Identify which cell holds the provided text, then report its [x, y] central coordinate. 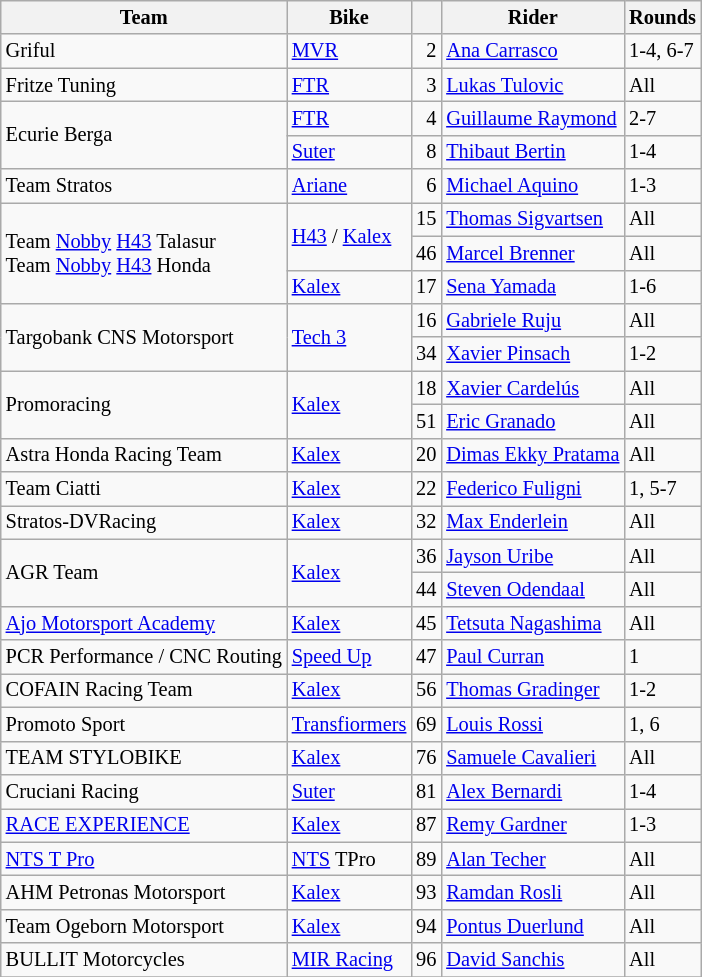
Team [144, 17]
Rounds [662, 17]
Samuele Cavalieri [532, 758]
96 [426, 960]
Thomas Gradinger [532, 690]
Alex Bernardi [532, 791]
Tetsuta Nagashima [532, 623]
17 [426, 287]
Steven Odendaal [532, 589]
16 [426, 320]
Michael Aquino [532, 186]
H43 / Kalex [349, 236]
Max Enderlein [532, 522]
Remy Gardner [532, 825]
Griful [144, 51]
RACE EXPERIENCE [144, 825]
4 [426, 118]
2-7 [662, 118]
76 [426, 758]
32 [426, 522]
36 [426, 556]
Guillaume Raymond [532, 118]
Speed Up [349, 657]
87 [426, 825]
1 [662, 657]
47 [426, 657]
20 [426, 455]
Promoto Sport [144, 724]
Thomas Sigvartsen [532, 219]
Xavier Pinsach [532, 354]
18 [426, 388]
Transfiormers [349, 724]
1-6 [662, 287]
Pontus Duerlund [532, 926]
1, 6 [662, 724]
94 [426, 926]
1-4, 6-7 [662, 51]
David Sanchis [532, 960]
Ana Carrasco [532, 51]
2 [426, 51]
81 [426, 791]
Team Ciatti [144, 489]
MIR Racing [349, 960]
69 [426, 724]
1, 5-7 [662, 489]
Lukas Tulovic [532, 85]
45 [426, 623]
89 [426, 859]
Team Ogeborn Motorsport [144, 926]
Marcel Brenner [532, 253]
Dimas Ekky Pratama [532, 455]
Gabriele Ruju [532, 320]
46 [426, 253]
Federico Fuligni [532, 489]
Ajo Motorsport Academy [144, 623]
Sena Yamada [532, 287]
Bike [349, 17]
Promoracing [144, 404]
Louis Rossi [532, 724]
AHM Petronas Motorsport [144, 892]
Thibaut Bertin [532, 152]
Tech 3 [349, 336]
Paul Curran [532, 657]
COFAIN Racing Team [144, 690]
8 [426, 152]
15 [426, 219]
Jayson Uribe [532, 556]
Eric Granado [532, 421]
Rider [532, 17]
Stratos-DVRacing [144, 522]
34 [426, 354]
Ramdan Rosli [532, 892]
Team Stratos [144, 186]
51 [426, 421]
TEAM STYLOBIKE [144, 758]
44 [426, 589]
Fritze Tuning [144, 85]
Ariane [349, 186]
NTS TPro [349, 859]
MVR [349, 51]
Ecurie Berga [144, 134]
PCR Performance / CNC Routing [144, 657]
22 [426, 489]
6 [426, 186]
AGR Team [144, 572]
Targobank CNS Motorsport [144, 336]
Team Nobby H43 Talasur Team Nobby H43 Honda [144, 252]
Cruciani Racing [144, 791]
93 [426, 892]
BULLIT Motorcycles [144, 960]
Alan Techer [532, 859]
3 [426, 85]
NTS T Pro [144, 859]
56 [426, 690]
Astra Honda Racing Team [144, 455]
Xavier Cardelús [532, 388]
